For the text-containing cell, return its midpoint in (X, Y) coordinate format. 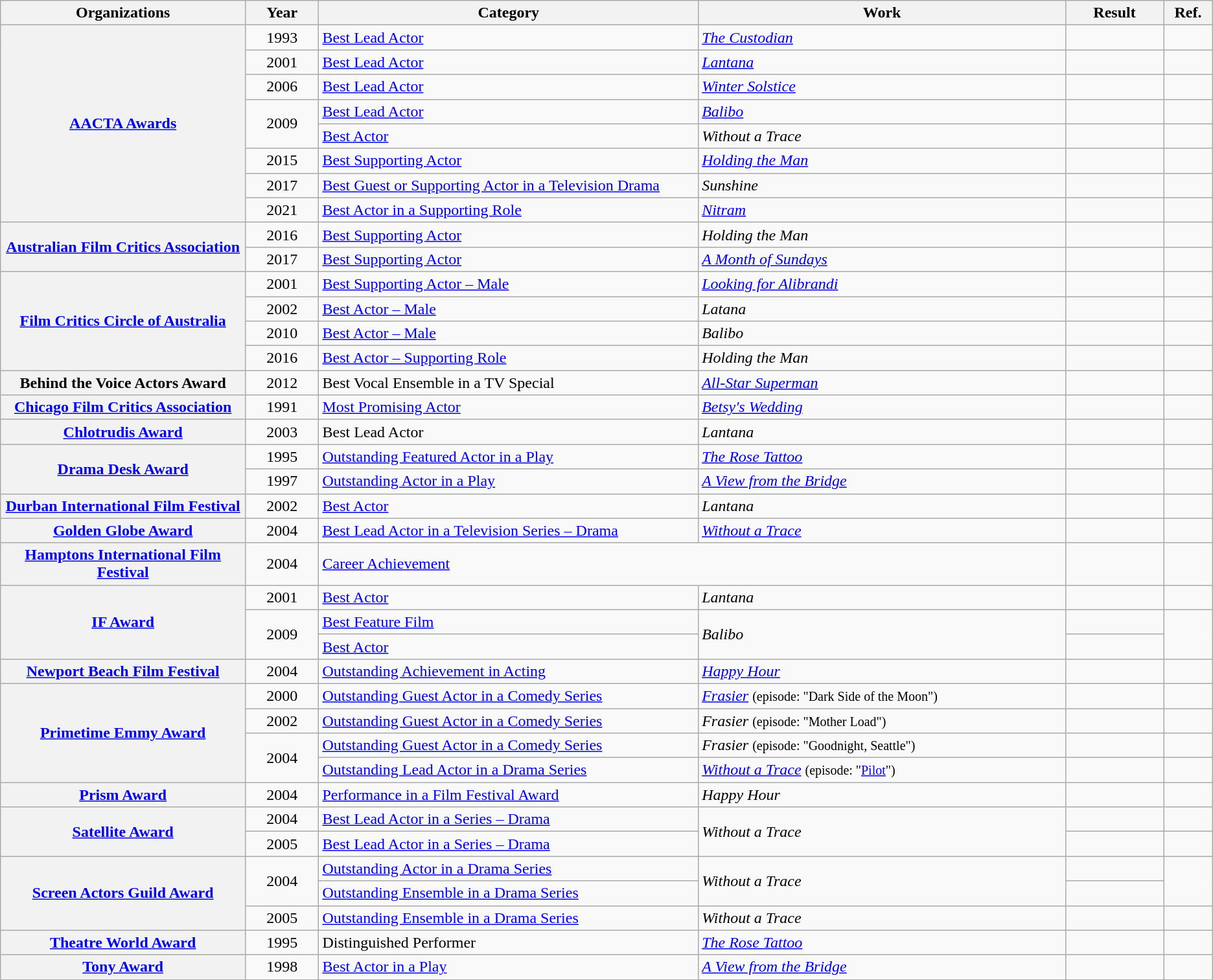
Chicago Film Critics Association (123, 407)
Behind the Voice Actors Award (123, 383)
Frasier (episode: "Mother Load") (883, 721)
1991 (283, 407)
Golden Globe Award (123, 530)
2021 (283, 210)
Best Vocal Ensemble in a TV Special (509, 383)
Category (509, 13)
Work (883, 13)
Outstanding Achievement in Acting (509, 671)
2006 (283, 87)
1997 (283, 481)
Betsy's Wedding (883, 407)
Drama Desk Award (123, 469)
Ref. (1188, 13)
1998 (283, 967)
All-Star Superman (883, 383)
A Month of Sundays (883, 259)
Australian Film Critics Association (123, 247)
Best Guest or Supporting Actor in a Television Drama (509, 185)
2000 (283, 696)
Career Achievement (692, 564)
Outstanding Lead Actor in a Drama Series (509, 770)
Winter Solstice (883, 87)
Frasier (episode: "Goodnight, Seattle") (883, 746)
Primetime Emmy Award (123, 733)
Looking for Alibrandi (883, 284)
Distinguished Performer (509, 942)
Sunshine (883, 185)
2015 (283, 161)
Nitram (883, 210)
Outstanding Featured Actor in a Play (509, 457)
1993 (283, 38)
Theatre World Award (123, 942)
Satellite Award (123, 832)
Durban International Film Festival (123, 506)
2003 (283, 432)
Result (1115, 13)
2010 (283, 334)
Outstanding Actor in a Play (509, 481)
AACTA Awards (123, 124)
Frasier (episode: "Dark Side of the Moon") (883, 696)
Organizations (123, 13)
The Custodian (883, 38)
Best Feature Film (509, 622)
Screen Actors Guild Award (123, 893)
Best Actor – Supporting Role (509, 358)
Outstanding Actor in a Drama Series (509, 869)
Performance in a Film Festival Award (509, 795)
Best Actor in a Play (509, 967)
Tony Award (123, 967)
Best Lead Actor in a Television Series – Drama (509, 530)
Year (283, 13)
Hamptons International Film Festival (123, 564)
Latana (883, 309)
Film Critics Circle of Australia (123, 321)
Without a Trace (episode: "Pilot") (883, 770)
Chlotrudis Award (123, 432)
2012 (283, 383)
Prism Award (123, 795)
Best Actor in a Supporting Role (509, 210)
Newport Beach Film Festival (123, 671)
IF Award (123, 622)
Most Promising Actor (509, 407)
Best Supporting Actor – Male (509, 284)
